Provide the (x, y) coordinate of the cell's center where the given text is located.  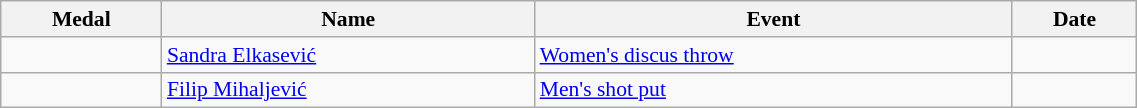
Date (1074, 19)
Sandra Elkasević (348, 55)
Women's discus throw (774, 55)
Name (348, 19)
Event (774, 19)
Men's shot put (774, 90)
Filip Mihaljević (348, 90)
Medal (82, 19)
